Identify which cell holds the provided text, then report its [X, Y] central coordinate. 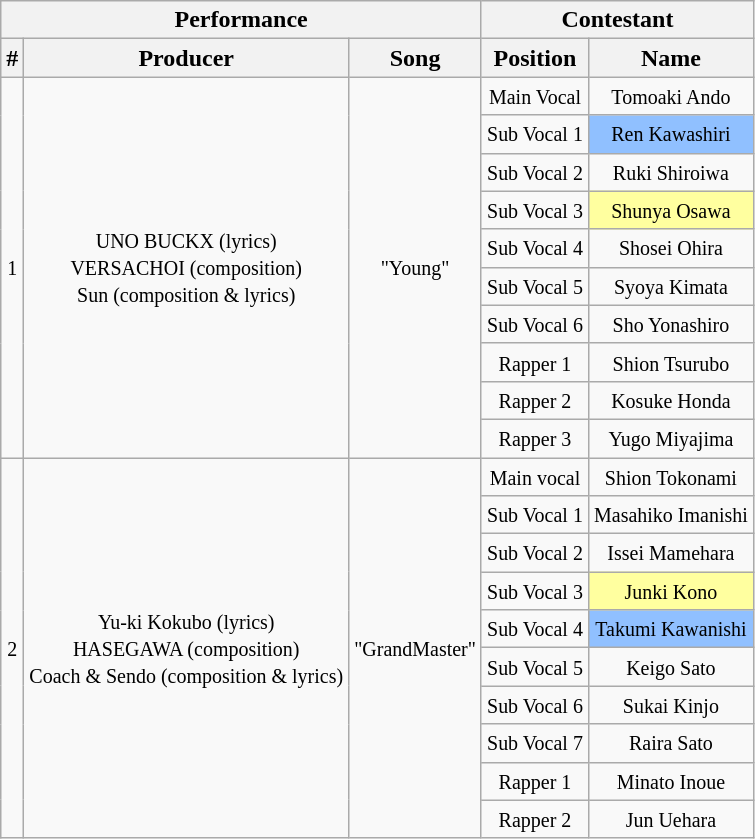
Shosei Ohira [670, 248]
Masahiko Imanishi [670, 515]
Issei Mamehara [670, 553]
Sho Yonashiro [670, 324]
Jun Uehara [670, 819]
Main Vocal [534, 96]
Ren Kawashiri [670, 134]
Junki Kono [670, 591]
Contestant [617, 20]
Song [416, 58]
Kosuke Honda [670, 400]
Syoya Kimata [670, 286]
Yu-ki Kokubo (lyrics)HASEGAWA (composition)Coach & Sendo (composition & lyrics) [186, 648]
2 [12, 648]
Shunya Osawa [670, 210]
Producer [186, 58]
Performance [242, 20]
UNO BUCKX (lyrics)VERSACHOI (composition)Sun (composition & lyrics) [186, 268]
Raira Sato [670, 743]
"Young" [416, 268]
Position [534, 58]
Sukai Kinjo [670, 705]
Keigo Sato [670, 667]
Main vocal [534, 477]
Minato Inoue [670, 781]
Shion Tsurubo [670, 362]
Takumi Kawanishi [670, 629]
1 [12, 268]
# [12, 58]
Name [670, 58]
"GrandMaster" [416, 648]
Yugo Miyajima [670, 438]
Ruki Shiroiwa [670, 172]
Tomoaki Ando [670, 96]
Shion Tokonami [670, 477]
Sub Vocal 7 [534, 743]
Rapper 3 [534, 438]
